Extract the [X, Y] coordinate from the center of the cell holding the provided text.  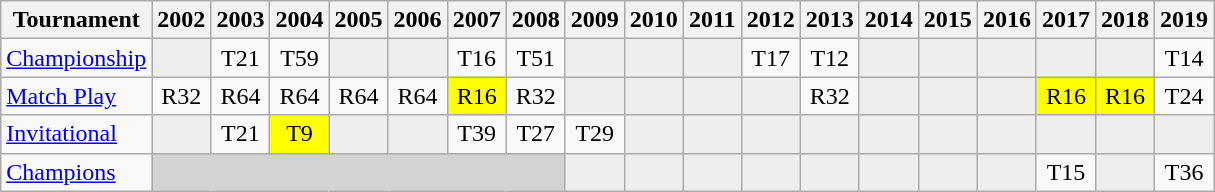
2014 [888, 20]
2016 [1006, 20]
Champions [76, 172]
2010 [654, 20]
2006 [418, 20]
T9 [300, 134]
T15 [1066, 172]
T17 [770, 58]
T59 [300, 58]
Championship [76, 58]
T24 [1184, 96]
2012 [770, 20]
2007 [476, 20]
2008 [536, 20]
Match Play [76, 96]
T51 [536, 58]
2009 [594, 20]
2011 [712, 20]
2013 [830, 20]
T27 [536, 134]
T14 [1184, 58]
T12 [830, 58]
T39 [476, 134]
2019 [1184, 20]
2005 [358, 20]
Tournament [76, 20]
T36 [1184, 172]
2002 [182, 20]
2003 [240, 20]
Invitational [76, 134]
2018 [1126, 20]
2004 [300, 20]
2017 [1066, 20]
T29 [594, 134]
2015 [948, 20]
T16 [476, 58]
